Scan for the cell matching the given text and deliver its (x, y) coordinate at center. 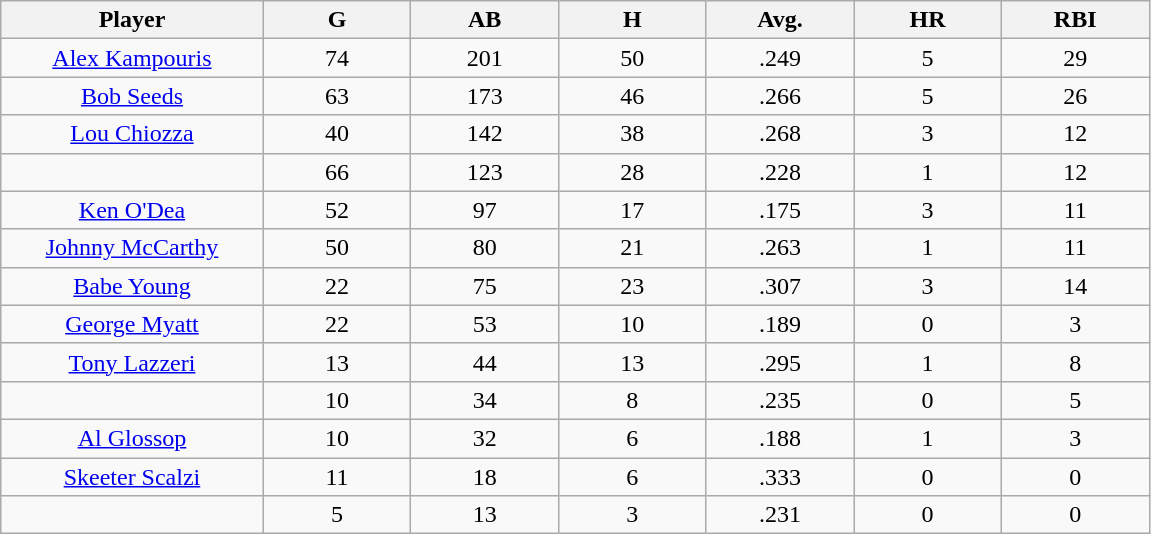
Al Glossop (132, 438)
Ken O'Dea (132, 210)
97 (485, 210)
18 (485, 477)
.263 (780, 248)
.295 (780, 362)
44 (485, 362)
21 (632, 248)
26 (1075, 96)
.175 (780, 210)
17 (632, 210)
Player (132, 20)
53 (485, 324)
23 (632, 286)
.268 (780, 134)
14 (1075, 286)
Tony Lazzeri (132, 362)
63 (337, 96)
66 (337, 172)
32 (485, 438)
.307 (780, 286)
.231 (780, 515)
AB (485, 20)
201 (485, 58)
Johnny McCarthy (132, 248)
74 (337, 58)
38 (632, 134)
.333 (780, 477)
173 (485, 96)
Alex Kampouris (132, 58)
Babe Young (132, 286)
.235 (780, 400)
75 (485, 286)
.228 (780, 172)
80 (485, 248)
123 (485, 172)
George Myatt (132, 324)
Lou Chiozza (132, 134)
Bob Seeds (132, 96)
.249 (780, 58)
RBI (1075, 20)
Avg. (780, 20)
H (632, 20)
Skeeter Scalzi (132, 477)
34 (485, 400)
29 (1075, 58)
.189 (780, 324)
52 (337, 210)
28 (632, 172)
40 (337, 134)
142 (485, 134)
HR (928, 20)
.188 (780, 438)
46 (632, 96)
G (337, 20)
.266 (780, 96)
